Find where the given text appears and provide that cell's center as (x, y) coordinate. 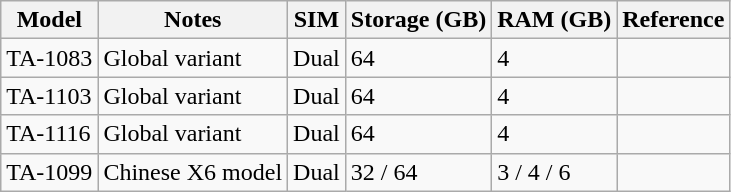
3 / 4 / 6 (554, 172)
Reference (674, 20)
Notes (193, 20)
TA-1083 (50, 58)
RAM (GB) (554, 20)
32 / 64 (418, 172)
SIM (317, 20)
TA-1099 (50, 172)
TA-1116 (50, 134)
Model (50, 20)
Chinese X6 model (193, 172)
TA-1103 (50, 96)
Storage (GB) (418, 20)
